Identify which cell holds the provided text, then report its (x, y) central coordinate. 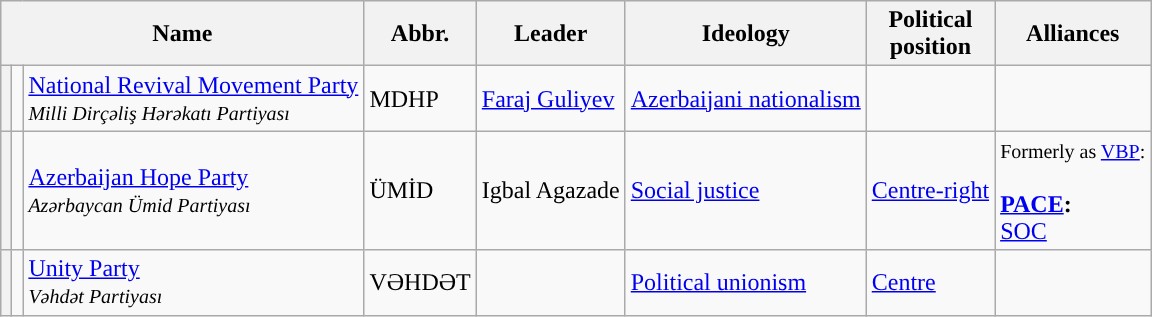
Abbr. (420, 34)
Politicalposition (930, 34)
Formerly as VBP:PACE:SOC (1073, 190)
Ideology (746, 34)
ÜMİD (420, 190)
Leader (550, 34)
Igbal Agazade (550, 190)
Centre (930, 282)
Name (182, 34)
Azerbaijan Hope PartyAzərbaycan Ümid Partiyası (194, 190)
Alliances (1073, 34)
VƏHDƏT (420, 282)
Political unionism (746, 282)
Centre-right (930, 190)
National Revival Movement PartyMilli Dirçəliş Hərəkatı Partiyası (194, 98)
MDHP (420, 98)
Social justice (746, 190)
Faraj Guliyev (550, 98)
Unity PartyVəhdət Partiyası (194, 282)
Azerbaijani nationalism (746, 98)
